Capture the cell that displays the provided text and extract its (x, y) central coordinate. 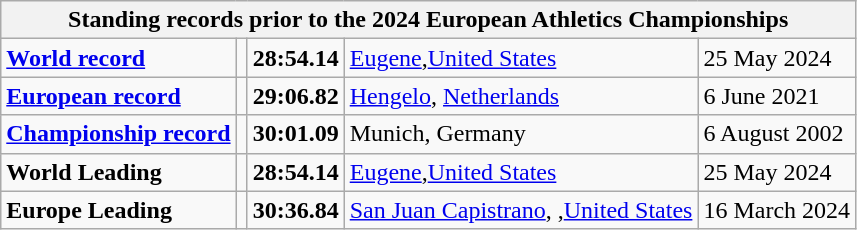
Munich, Germany (521, 134)
6 August 2002 (777, 134)
29:06.82 (296, 96)
Europe Leading (118, 210)
Championship record (118, 134)
6 June 2021 (777, 96)
30:36.84 (296, 210)
16 March 2024 (777, 210)
Standing records prior to the 2024 European Athletics Championships (428, 20)
European record (118, 96)
San Juan Capistrano, ,United States (521, 210)
World Leading (118, 172)
30:01.09 (296, 134)
World record (118, 58)
Hengelo, Netherlands (521, 96)
